Detect which cell encompasses the target text, then output its [x, y] center coordinate. 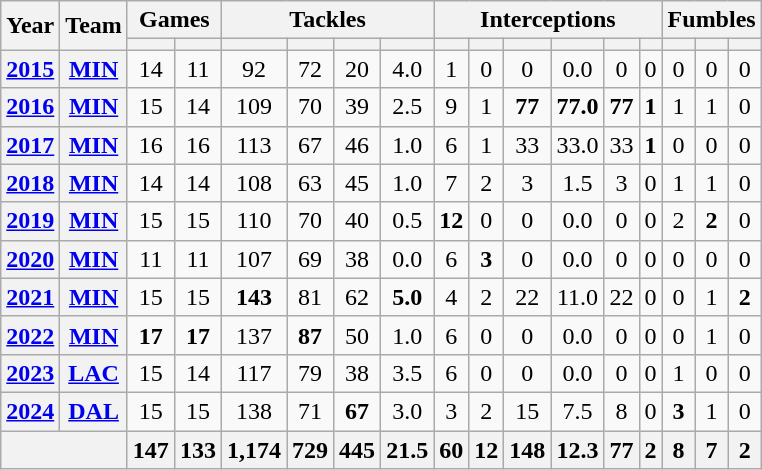
110 [254, 221]
62 [358, 297]
21.5 [408, 449]
109 [254, 107]
143 [254, 297]
5.0 [408, 297]
45 [358, 183]
60 [452, 449]
133 [198, 449]
33.0 [578, 145]
3.5 [408, 373]
2024 [30, 411]
69 [310, 259]
2018 [30, 183]
39 [358, 107]
2017 [30, 145]
Team [94, 26]
40 [358, 221]
Tackles [327, 20]
0.5 [408, 221]
7.5 [578, 411]
113 [254, 145]
1.5 [578, 183]
20 [358, 69]
63 [310, 183]
9 [452, 107]
Interceptions [548, 20]
2015 [30, 69]
117 [254, 373]
148 [528, 449]
71 [310, 411]
Games [174, 20]
2021 [30, 297]
Year [30, 26]
77.0 [578, 107]
138 [254, 411]
2016 [30, 107]
87 [310, 335]
81 [310, 297]
137 [254, 335]
11.0 [578, 297]
108 [254, 183]
2019 [30, 221]
Fumbles [712, 20]
2.5 [408, 107]
92 [254, 69]
79 [310, 373]
4 [452, 297]
LAC [94, 373]
2023 [30, 373]
72 [310, 69]
4.0 [408, 69]
729 [310, 449]
2022 [30, 335]
445 [358, 449]
12.3 [578, 449]
107 [254, 259]
50 [358, 335]
46 [358, 145]
2020 [30, 259]
DAL [94, 411]
1,174 [254, 449]
147 [150, 449]
3.0 [408, 411]
